Find where the given text appears and provide that cell's center as [X, Y] coordinate. 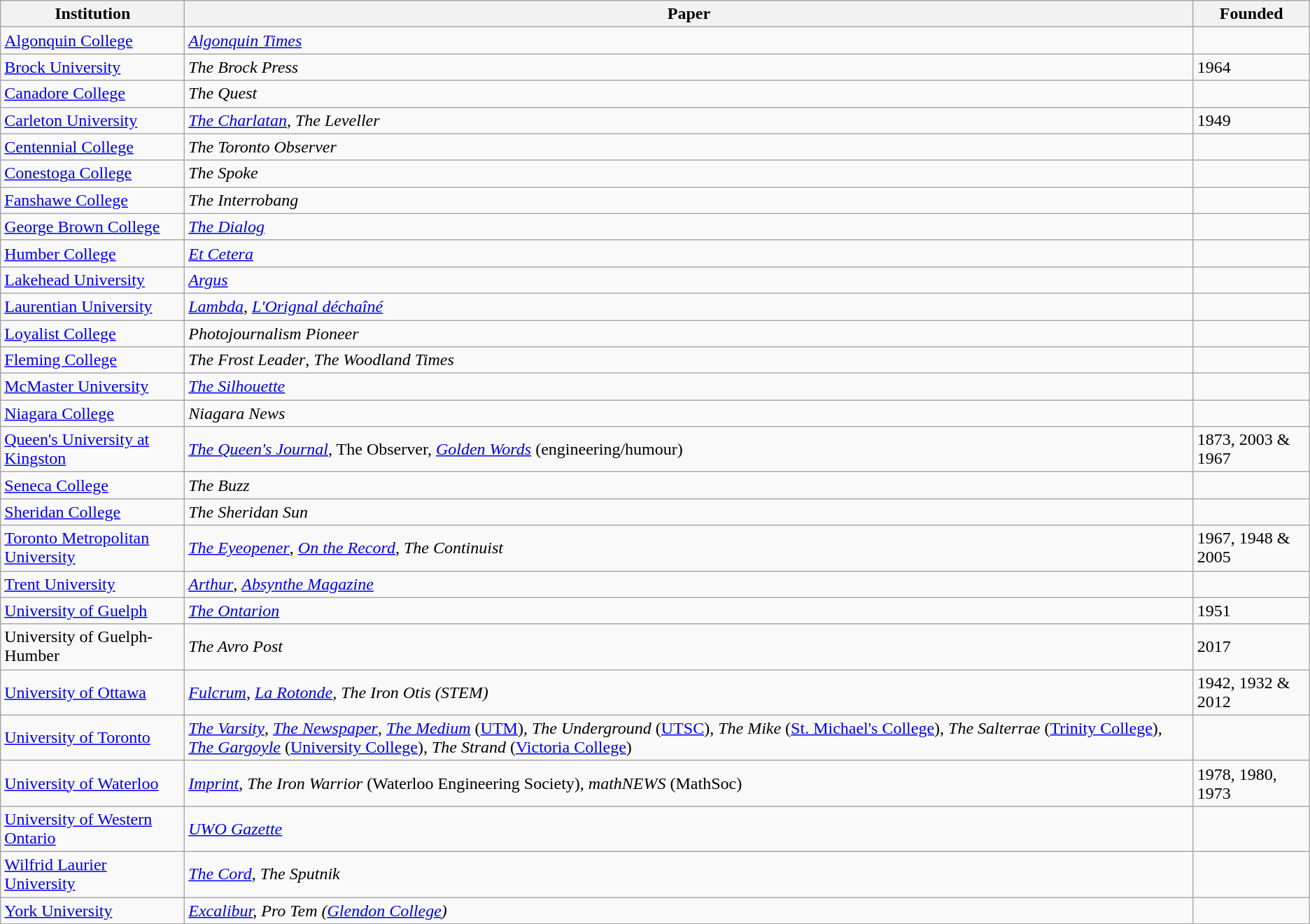
Wilfrid Laurier University [92, 874]
The Buzz [689, 485]
Algonquin College [92, 41]
The Frost Leader, The Woodland Times [689, 360]
Seneca College [92, 485]
1978, 1980, 1973 [1251, 783]
Argus [689, 280]
2017 [1251, 646]
Fulcrum, La Rotonde, The Iron Otis (STEM) [689, 692]
Niagara News [689, 413]
University of Western Ontario [92, 828]
The Brock Press [689, 67]
Excalibur, Pro Tem (Glendon College) [689, 910]
Brock University [92, 67]
The Ontarion [689, 611]
Toronto Metropolitan University [92, 548]
The Quest [689, 94]
George Brown College [92, 227]
University of Guelph-Humber [92, 646]
Institution [92, 14]
The Cord, The Sputnik [689, 874]
York University [92, 910]
University of Waterloo [92, 783]
Conestoga College [92, 173]
The Toronto Observer [689, 147]
1951 [1251, 611]
Algonquin Times [689, 41]
1964 [1251, 67]
Loyalist College [92, 334]
UWO Gazette [689, 828]
Lambda, L'Orignal déchaîné [689, 306]
Founded [1251, 14]
Centennial College [92, 147]
Canadore College [92, 94]
University of Guelph [92, 611]
The Interrobang [689, 200]
1967, 1948 & 2005 [1251, 548]
McMaster University [92, 387]
Photojournalism Pioneer [689, 334]
Sheridan College [92, 512]
Humber College [92, 253]
The Charlatan, The Leveller [689, 120]
Laurentian University [92, 306]
University of Toronto [92, 737]
The Eyeopener, On the Record, The Continuist [689, 548]
Trent University [92, 584]
The Dialog [689, 227]
1949 [1251, 120]
Fleming College [92, 360]
University of Ottawa [92, 692]
Paper [689, 14]
1873, 2003 & 1967 [1251, 449]
Carleton University [92, 120]
Arthur, Absynthe Magazine [689, 584]
The Avro Post [689, 646]
Imprint, The Iron Warrior (Waterloo Engineering Society), mathNEWS (MathSoc) [689, 783]
Queen's University at Kingston [92, 449]
The Queen's Journal, The Observer, Golden Words (engineering/humour) [689, 449]
Lakehead University [92, 280]
Niagara College [92, 413]
The Silhouette [689, 387]
Et Cetera [689, 253]
Fanshawe College [92, 200]
The Sheridan Sun [689, 512]
1942, 1932 & 2012 [1251, 692]
The Spoke [689, 173]
